Locate the cell with the specified text and output its (X, Y) center coordinate. 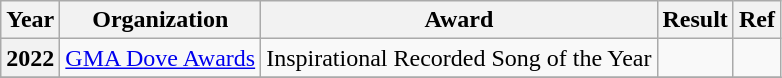
Award (459, 20)
2022 (30, 58)
Inspirational Recorded Song of the Year (459, 58)
Result (695, 20)
GMA Dove Awards (160, 58)
Year (30, 20)
Ref (756, 20)
Organization (160, 20)
